Extract the (X, Y) coordinate from the center of the cell holding the provided text.  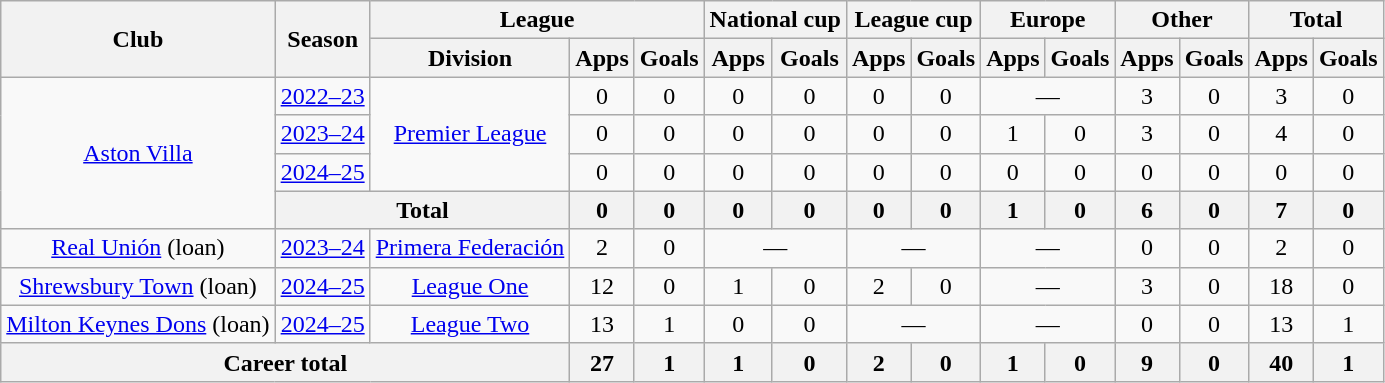
Premier League (470, 134)
League One (470, 286)
Division (470, 58)
Aston Villa (138, 153)
League Two (470, 324)
18 (1281, 286)
Milton Keynes Dons (loan) (138, 324)
Other (1182, 20)
Europe (1048, 20)
League cup (913, 20)
6 (1147, 210)
Primera Federación (470, 248)
9 (1147, 362)
Season (322, 39)
Club (138, 39)
Career total (286, 362)
National cup (775, 20)
Shrewsbury Town (loan) (138, 286)
Real Unión (loan) (138, 248)
40 (1281, 362)
27 (602, 362)
2022–23 (322, 96)
League (537, 20)
4 (1281, 134)
12 (602, 286)
7 (1281, 210)
